For the text-containing cell, return its midpoint in [x, y] coordinate format. 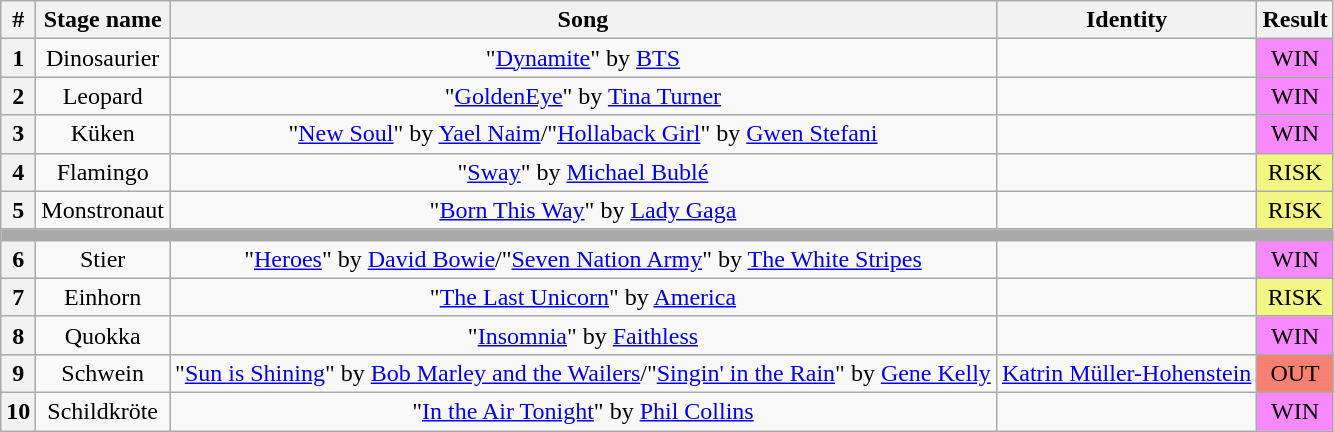
Schwein [103, 373]
Schildkröte [103, 411]
"Sun is Shining" by Bob Marley and the Wailers/"Singin' in the Rain" by Gene Kelly [584, 373]
3 [18, 134]
Küken [103, 134]
10 [18, 411]
OUT [1295, 373]
4 [18, 172]
"In the Air Tonight" by Phil Collins [584, 411]
# [18, 20]
"Sway" by Michael Bublé [584, 172]
Quokka [103, 335]
Leopard [103, 96]
Stier [103, 259]
Einhorn [103, 297]
Identity [1126, 20]
9 [18, 373]
6 [18, 259]
"New Soul" by Yael Naim/"Hollaback Girl" by Gwen Stefani [584, 134]
5 [18, 210]
Result [1295, 20]
Flamingo [103, 172]
"Born This Way" by Lady Gaga [584, 210]
"Heroes" by David Bowie/"Seven Nation Army" by The White Stripes [584, 259]
8 [18, 335]
Stage name [103, 20]
7 [18, 297]
"Dynamite" by BTS [584, 58]
2 [18, 96]
"GoldenEye" by Tina Turner [584, 96]
Song [584, 20]
"Insomnia" by Faithless [584, 335]
Monstronaut [103, 210]
Dinosaurier [103, 58]
Katrin Müller-Hohenstein [1126, 373]
1 [18, 58]
"The Last Unicorn" by America [584, 297]
